Provide the [X, Y] coordinate of the cell's center where the given text is located.  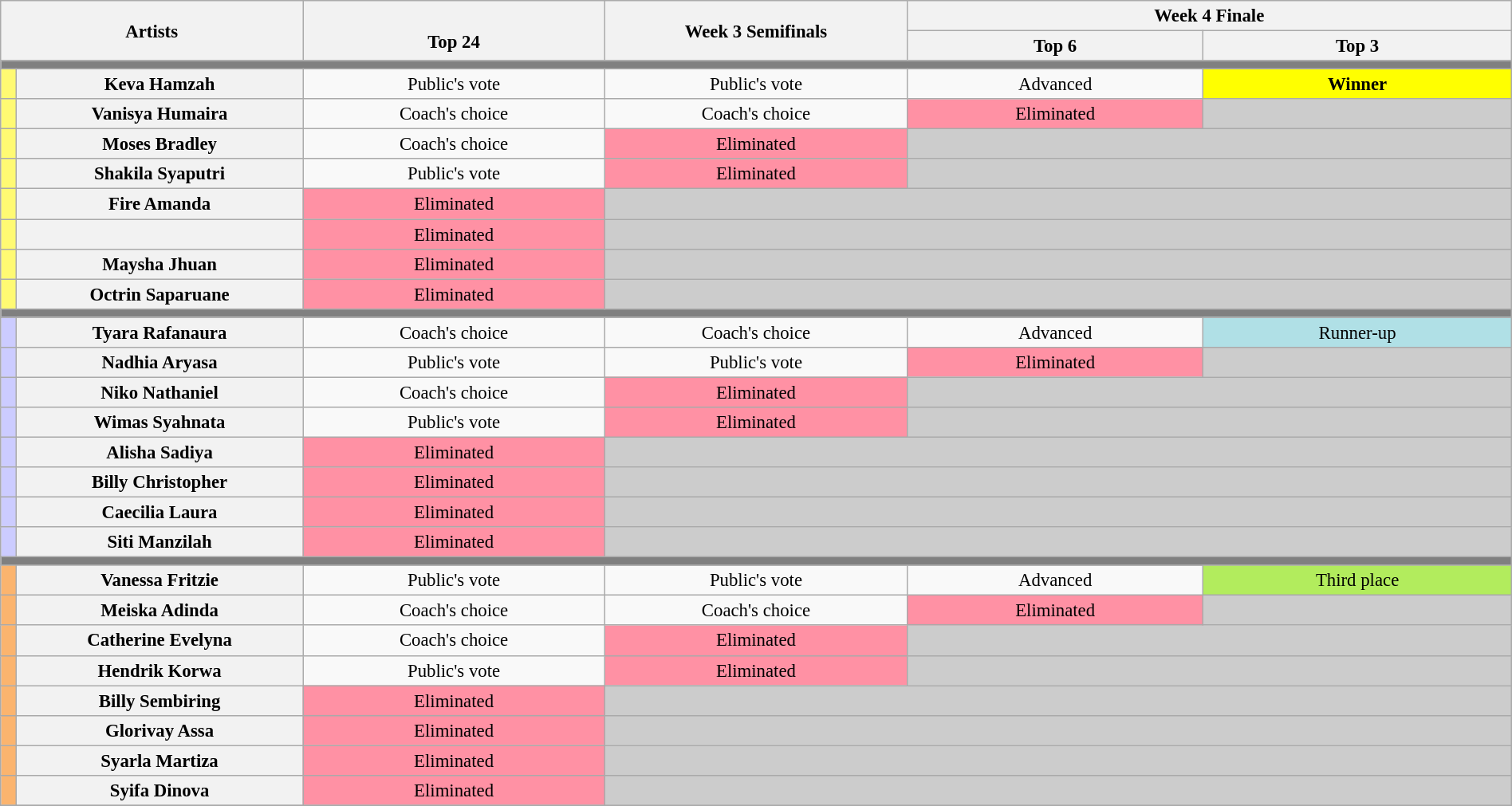
Runner-up [1357, 332]
Week 4 Finale [1209, 16]
Octrin Saparuane [159, 294]
Meiska Adinda [159, 611]
Week 3 Semifinals [756, 30]
Top 24 [455, 30]
Hendrik Korwa [159, 670]
Moses Bradley [159, 144]
Vanisya Humaira [159, 114]
Siti Manzilah [159, 542]
Third place [1357, 580]
Nadhia Aryasa [159, 363]
Billy Christopher [159, 482]
Keva Hamzah [159, 85]
Catherine Evelyna [159, 641]
Vanessa Fritzie [159, 580]
Syarla Martiza [159, 761]
Artists [152, 30]
Fire Amanda [159, 204]
Glorivay Assa [159, 730]
Billy Sembiring [159, 701]
Niko Nathaniel [159, 392]
Caecilia Laura [159, 513]
Syifa Dinova [159, 791]
Maysha Jhuan [159, 264]
Top 3 [1357, 46]
Shakila Syaputri [159, 175]
Top 6 [1054, 46]
Wimas Syahnata [159, 423]
Alisha Sadiya [159, 452]
Winner [1357, 85]
Tyara Rafanaura [159, 332]
